Locate the cell with the specified text and output its [X, Y] center coordinate. 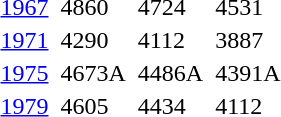
4112 [170, 40]
4486A [170, 73]
4290 [93, 40]
4673A [93, 73]
